Search for the cell housing the specified text and yield its (x, y) center coordinate. 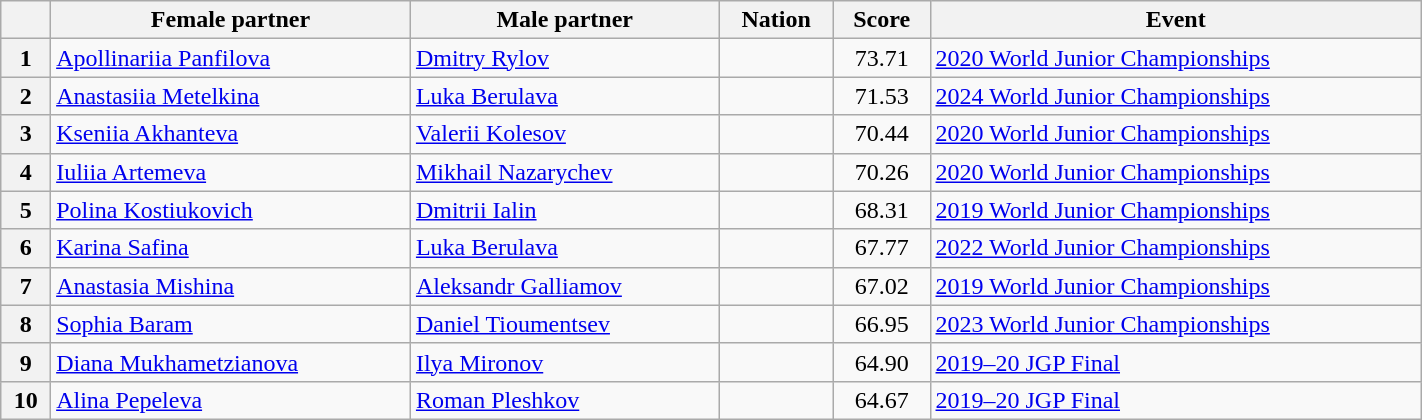
Male partner (564, 20)
6 (26, 248)
2022 World Junior Championships (1176, 248)
Daniel Tioumentsev (564, 324)
Karina Safina (231, 248)
2 (26, 96)
1 (26, 58)
73.71 (882, 58)
7 (26, 286)
70.26 (882, 172)
Dmitry Rylov (564, 58)
5 (26, 210)
Iuliia Artemeva (231, 172)
2023 World Junior Championships (1176, 324)
Valerii Kolesov (564, 134)
10 (26, 400)
Anastasia Mishina (231, 286)
4 (26, 172)
Score (882, 20)
64.67 (882, 400)
Ilya Mironov (564, 362)
67.77 (882, 248)
Female partner (231, 20)
Alina Pepeleva (231, 400)
Event (1176, 20)
3 (26, 134)
71.53 (882, 96)
Roman Pleshkov (564, 400)
Aleksandr Galliamov (564, 286)
64.90 (882, 362)
Mikhail Nazarychev (564, 172)
Anastasiia Metelkina (231, 96)
Polina Kostiukovich (231, 210)
9 (26, 362)
68.31 (882, 210)
Kseniia Akhanteva (231, 134)
Dmitrii Ialin (564, 210)
Sophia Baram (231, 324)
8 (26, 324)
66.95 (882, 324)
Diana Mukhametzianova (231, 362)
70.44 (882, 134)
Nation (776, 20)
67.02 (882, 286)
Apollinariia Panfilova (231, 58)
2024 World Junior Championships (1176, 96)
